Provide the (X, Y) coordinate of the cell's center where the given text is located.  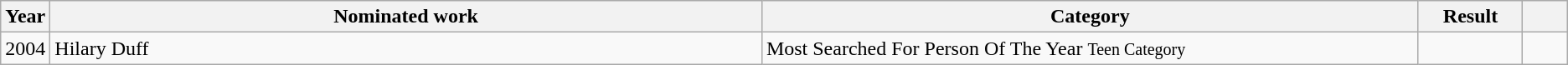
Year (25, 17)
Hilary Duff (406, 48)
Most Searched For Person Of The Year Teen Category (1090, 48)
Category (1090, 17)
2004 (25, 48)
Nominated work (406, 17)
Result (1471, 17)
